Return (X, Y) of the center of cell containing provided text 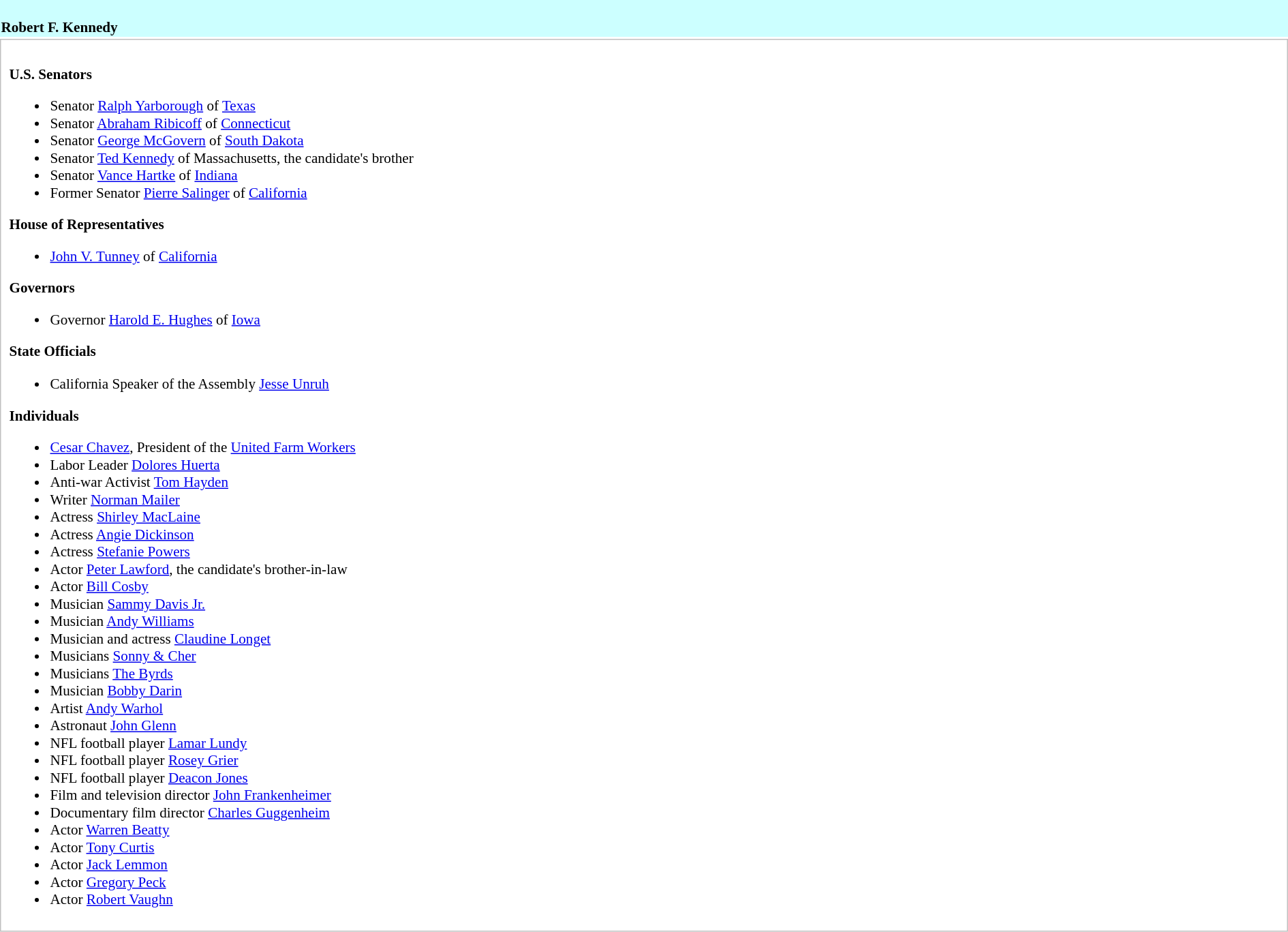
Robert F. Kennedy (644, 18)
